Scan for the cell matching the given text and deliver its [x, y] coordinate at center. 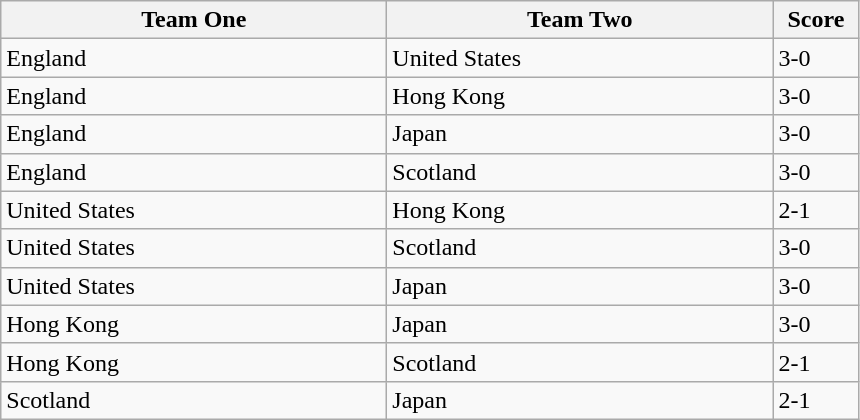
Score [816, 20]
Team Two [580, 20]
Team One [194, 20]
